From the cell containing the given text, extract its center point as [X, Y] coordinate. 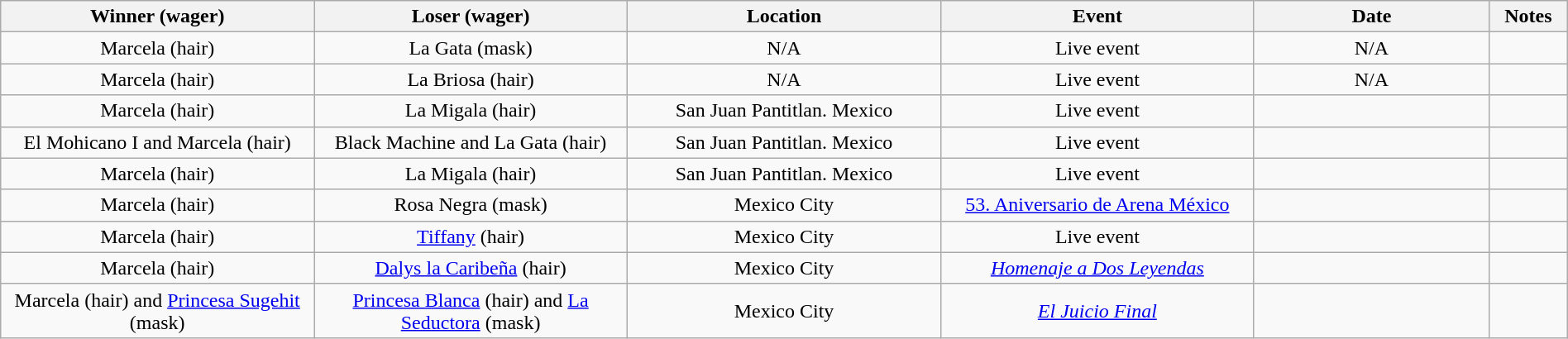
El Juicio Final [1097, 311]
Location [784, 17]
Date [1371, 17]
La Briosa (hair) [471, 79]
Event [1097, 17]
El Mohicano I and Marcela (hair) [157, 142]
Princesa Blanca (hair) and La Seductora (mask) [471, 311]
53. Aniversario de Arena México [1097, 205]
Notes [1528, 17]
Dalys la Caribeña (hair) [471, 268]
Homenaje a Dos Leyendas [1097, 268]
Rosa Negra (mask) [471, 205]
Black Machine and La Gata (hair) [471, 142]
Winner (wager) [157, 17]
Tiffany (hair) [471, 236]
Loser (wager) [471, 17]
Marcela (hair) and Princesa Sugehit (mask) [157, 311]
La Gata (mask) [471, 48]
